Provide the [x, y] coordinate of the cell's center where the given text is located.  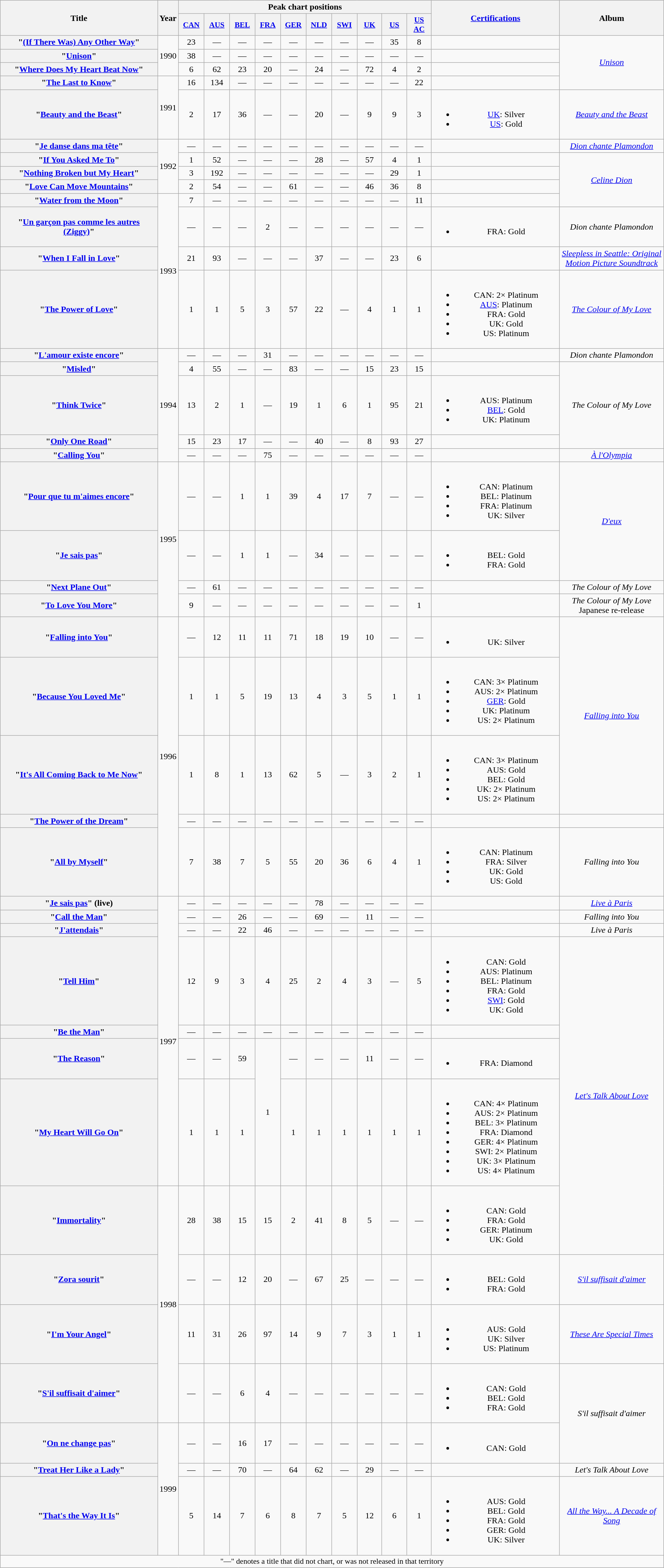
CAN: GoldAUS: PlatinumBEL: PlatinumFRA: GoldSWI: GoldUK: Gold [495, 981]
1998 [168, 1304]
134 [217, 83]
AUS: GoldUK: SilverUS: Platinum [495, 1334]
These Are Special Times [612, 1334]
CAN: 3× PlatinumAUS: GoldBEL: GoldUK: 2× PlatinumUS: 2× Platinum [495, 774]
1993 [168, 270]
"Immortality" [79, 1220]
Unison [612, 62]
"My Heart Will Go On" [79, 1132]
39 [293, 496]
À l'Olympia [612, 455]
54 [217, 186]
FRA: Diamond [495, 1058]
40 [319, 442]
"Water from the Moon" [79, 200]
US [394, 25]
CAN: GoldBEL: GoldFRA: Gold [495, 1393]
D'eux [612, 521]
GER [293, 25]
192 [217, 173]
"Je sais pas" (live) [79, 903]
10 [370, 637]
CAN [191, 25]
70 [242, 1470]
"L'amour existe encore" [79, 355]
"S'il suffisait d'aimer" [79, 1393]
AUS: PlatinumBEL: GoldUK: Platinum [495, 405]
37 [319, 258]
"Je danse dans ma tête" [79, 146]
1999 [168, 1489]
Beauty and the Beast [612, 114]
UK: SilverUS: Gold [495, 114]
Sleepless in Seattle: Original Motion Picture Soundtrack [612, 258]
1997 [168, 1041]
"Falling into You" [79, 637]
CAN: GoldFRA: GoldGER: PlatinumUK: Gold [495, 1220]
1992 [168, 166]
BEL [242, 25]
SWI [344, 25]
35 [394, 42]
41 [319, 1220]
"Be the Man" [79, 1032]
FRA: Gold [495, 227]
"That's the Way It Is" [79, 1515]
64 [293, 1470]
Album [612, 18]
1995 [168, 539]
CAN: 3× PlatinumAUS: 2× PlatinumGER: GoldUK: PlatinumUS: 2× Platinum [495, 696]
"The Power of Love" [79, 309]
52 [217, 159]
"Think Twice" [79, 405]
CAN: Gold [495, 1443]
"On ne change pas" [79, 1443]
1991 [168, 108]
CAN: PlatinumBEL: PlatinumFRA: PlatinumUK: Silver [495, 496]
18 [319, 637]
"The Reason" [79, 1058]
Celine Dion [612, 180]
"Tell Him" [79, 981]
NLD [319, 25]
CAN: 4× PlatinumAUS: 2× PlatinumBEL: 3× PlatinumFRA: DiamondGER: 4× PlatinumSWI: 2× PlatinumUK: 3× PlatinumUS: 4× Platinum [495, 1132]
"The Power of the Dream" [79, 821]
1996 [168, 757]
"Where Does My Heart Beat Now" [79, 69]
Peak chart positions [305, 7]
"Beauty and the Beast" [79, 114]
"To Love You More" [79, 605]
97 [268, 1334]
78 [319, 903]
1994 [168, 405]
75 [268, 455]
95 [394, 405]
72 [370, 69]
"Nothing Broken but My Heart" [79, 173]
"Because You Loved Me" [79, 696]
"Only One Road" [79, 442]
AUS: GoldBEL: GoldFRA: GoldGER: GoldUK: Silver [495, 1515]
34 [319, 555]
59 [242, 1058]
AUS [217, 25]
"Calling You" [79, 455]
"Call the Man" [79, 917]
"I'm Your Angel" [79, 1334]
"When I Fall in Love" [79, 258]
"Un garçon pas comme les autres (Ziggy)" [79, 227]
"Treat Her Like a Lady" [79, 1470]
UK: Silver [495, 637]
The Colour of My Love Japanese re-release [612, 605]
Title [79, 18]
"Je sais pas" [79, 555]
Certifications [495, 18]
24 [319, 69]
"All by Myself" [79, 862]
"It's All Coming Back to Me Now" [79, 774]
"Misled" [79, 369]
71 [293, 637]
"J'attendais" [79, 930]
US AC [419, 25]
67 [319, 1279]
"(If There Was) Any Other Way" [79, 42]
27 [419, 442]
1990 [168, 56]
"Zora sourit" [79, 1279]
"—" denotes a title that did not chart, or was not released in that territory [332, 1562]
All the Way... A Decade of Song [612, 1515]
"Next Plane Out" [79, 587]
FRA [268, 25]
"Pour que tu m'aimes encore" [79, 496]
"The Last to Know" [79, 83]
83 [293, 369]
"Unison" [79, 56]
"If You Asked Me To" [79, 159]
Year [168, 18]
CAN: PlatinumFRA: SilverUK: GoldUS: Gold [495, 862]
UK [370, 25]
69 [319, 917]
CAN: 2× PlatinumAUS: PlatinumFRA: GoldUK: GoldUS: Platinum [495, 309]
"Love Can Move Mountains" [79, 186]
